Extract the (x, y) coordinate from the center of the cell holding the provided text.  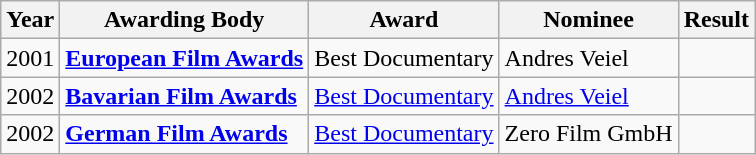
European Film Awards (184, 58)
Nominee (588, 20)
Award (404, 20)
2001 (30, 58)
Bavarian Film Awards (184, 96)
Year (30, 20)
Awarding Body (184, 20)
German Film Awards (184, 134)
Zero Film GmbH (588, 134)
Result (716, 20)
